For the text-containing cell, return its midpoint in [x, y] coordinate format. 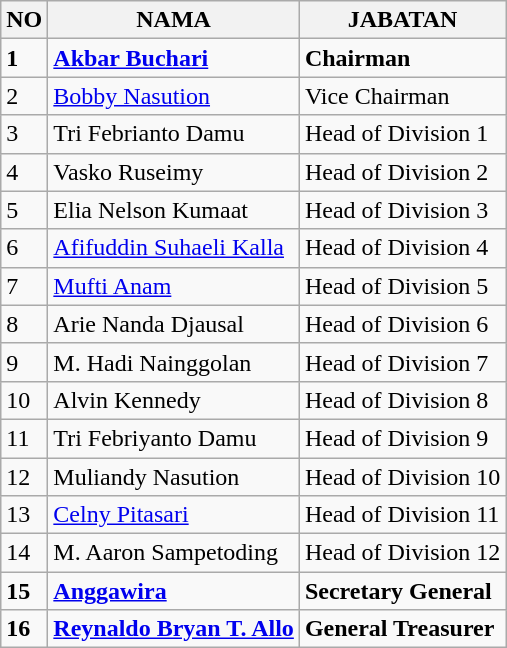
Head of Division 8 [402, 400]
Head of Division 9 [402, 438]
Chairman [402, 58]
7 [24, 286]
16 [24, 629]
6 [24, 248]
Head of Division 7 [402, 362]
Head of Division 12 [402, 553]
NAMA [174, 20]
1 [24, 58]
11 [24, 438]
Head of Division 11 [402, 515]
Mufti Anam [174, 286]
Head of Division 1 [402, 134]
Akbar Buchari [174, 58]
Head of Division 5 [402, 286]
Anggawira [174, 591]
13 [24, 515]
Muliandy Nasution [174, 477]
Secretary General [402, 591]
2 [24, 96]
14 [24, 553]
Vasko Ruseimy [174, 172]
Bobby Nasution [174, 96]
3 [24, 134]
M. Aaron Sampetoding [174, 553]
M. Hadi Nainggolan [174, 362]
Celny Pitasari [174, 515]
Afifuddin Suhaeli Kalla [174, 248]
Reynaldo Bryan T. Allo [174, 629]
9 [24, 362]
Arie Nanda Djausal [174, 324]
5 [24, 210]
Head of Division 2 [402, 172]
8 [24, 324]
10 [24, 400]
Head of Division 3 [402, 210]
Elia Nelson Kumaat [174, 210]
Tri Febrianto Damu [174, 134]
General Treasurer [402, 629]
JABATAN [402, 20]
12 [24, 477]
Vice Chairman [402, 96]
4 [24, 172]
Head of Division 10 [402, 477]
NO [24, 20]
Tri Febriyanto Damu [174, 438]
Head of Division 6 [402, 324]
15 [24, 591]
Head of Division 4 [402, 248]
Alvin Kennedy [174, 400]
